Return the (X, Y) coordinate for the center point of the cell that contains the specified text.  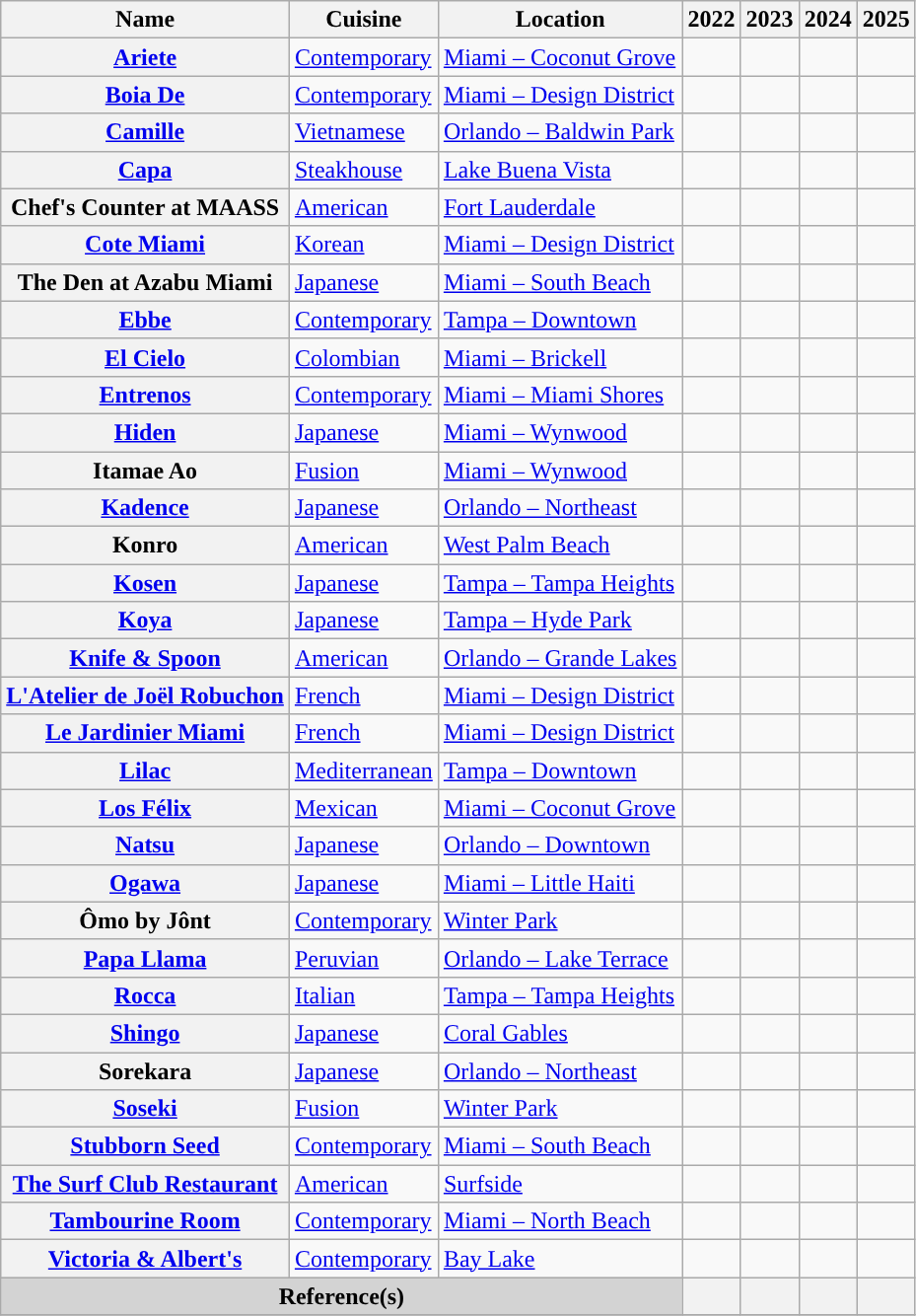
Shingo (146, 1033)
Reference(s) (341, 1296)
Hiden (146, 432)
Vietnamese (363, 132)
Stubborn Seed (146, 1146)
Steakhouse (363, 170)
Lake Buena Vista (560, 170)
Konro (146, 546)
Name (146, 20)
Camille (146, 132)
El Cielo (146, 357)
Victoria & Albert's (146, 1259)
Miami – Brickell (560, 357)
Cote Miami (146, 245)
Mexican (363, 808)
Mediterranean (363, 770)
Koya (146, 621)
Lilac (146, 770)
2025 (885, 20)
Los Félix (146, 808)
Surfside (560, 1184)
Orlando – Grande Lakes (560, 658)
Tambourine Room (146, 1221)
Orlando – Baldwin Park (560, 132)
L'Atelier de Joël Robuchon (146, 695)
Entrenos (146, 395)
Soseki (146, 1109)
Fort Lauderdale (560, 207)
Orlando – Lake Terrace (560, 958)
Ômo by Jônt (146, 920)
Capa (146, 170)
Miami – Miami Shores (560, 395)
2024 (828, 20)
The Surf Club Restaurant (146, 1184)
Peruvian (363, 958)
Bay Lake (560, 1259)
Location (560, 20)
Ariete (146, 57)
Itamae Ao (146, 471)
Miami – North Beach (560, 1221)
Ogawa (146, 883)
Orlando – Downtown (560, 845)
Natsu (146, 845)
Korean (363, 245)
Rocca (146, 995)
Knife & Spoon (146, 658)
Chef's Counter at MAASS (146, 207)
Colombian (363, 357)
Sorekara (146, 1070)
Coral Gables (560, 1033)
The Den at Azabu Miami (146, 282)
Ebbe (146, 320)
Cuisine (363, 20)
2022 (712, 20)
Boia De (146, 95)
West Palm Beach (560, 546)
Kosen (146, 583)
Miami – Little Haiti (560, 883)
Kadence (146, 508)
Italian (363, 995)
Le Jardinier Miami (146, 733)
Tampa – Hyde Park (560, 621)
Papa Llama (146, 958)
2023 (769, 20)
